Scan for the cell matching the given text and deliver its [X, Y] coordinate at center. 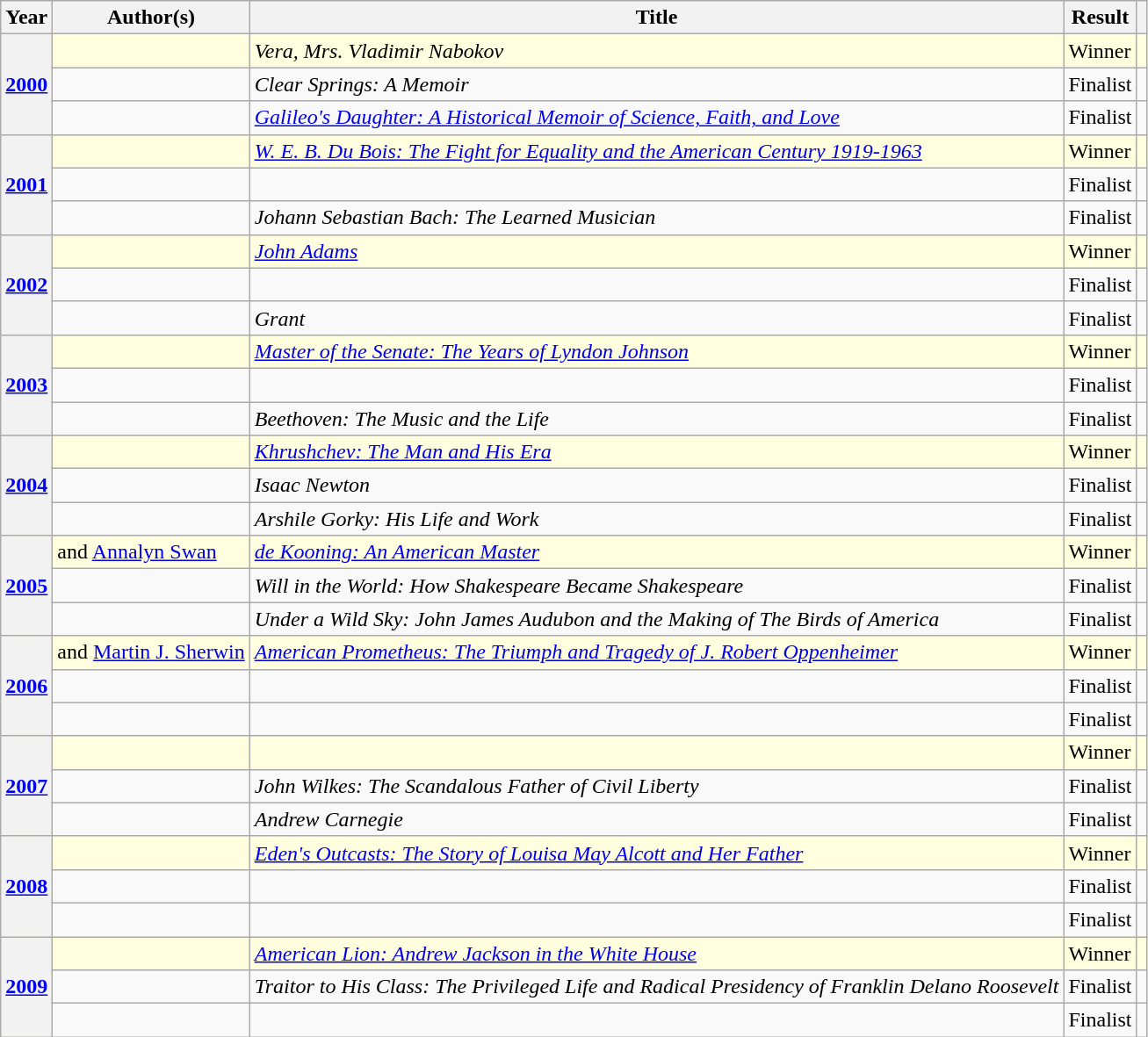
Under a Wild Sky: John James Audubon and the Making of The Birds of America [657, 619]
Title [657, 18]
W. E. B. Du Bois: The Fight for Equality and the American Century 1919-1963 [657, 151]
Vera, Mrs. Vladimir Nabokov [657, 51]
2009 [26, 986]
Result [1100, 18]
2008 [26, 886]
2003 [26, 385]
Beethoven: The Music and the Life [657, 419]
Grant [657, 318]
Isaac Newton [657, 486]
Johann Sebastian Bach: The Learned Musician [657, 218]
2006 [26, 686]
Eden's Outcasts: The Story of Louisa May Alcott and Her Father [657, 853]
Traitor to His Class: The Privileged Life and Radical Presidency of Franklin Delano Roosevelt [657, 987]
2004 [26, 486]
Arshile Gorky: His Life and Work [657, 519]
John Wilkes: The Scandalous Father of Civil Liberty [657, 786]
John Adams [657, 251]
Will in the World: How Shakespeare Became Shakespeare [657, 586]
and Martin J. Sherwin [151, 652]
Author(s) [151, 18]
2001 [26, 184]
American Prometheus: The Triumph and Tragedy of J. Robert Oppenheimer [657, 652]
Year [26, 18]
2002 [26, 284]
Khrushchev: The Man and His Era [657, 452]
Galileo's Daughter: A Historical Memoir of Science, Faith, and Love [657, 118]
de Kooning: An American Master [657, 552]
2000 [26, 84]
and Annalyn Swan [151, 552]
Clear Springs: A Memoir [657, 84]
Andrew Carnegie [657, 819]
Master of the Senate: The Years of Lyndon Johnson [657, 351]
2005 [26, 586]
American Lion: Andrew Jackson in the White House [657, 953]
2007 [26, 786]
